Detect which cell encompasses the target text, then output its (X, Y) center coordinate. 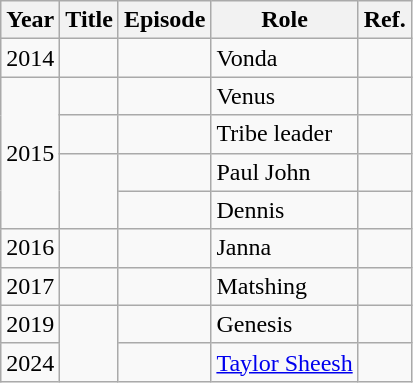
Vonda (284, 58)
2015 (30, 153)
2019 (30, 324)
2017 (30, 286)
Tribe leader (284, 134)
Ref. (384, 20)
Year (30, 20)
Genesis (284, 324)
2016 (30, 248)
Title (90, 20)
Venus (284, 96)
Role (284, 20)
Taylor Sheesh (284, 362)
Matshing (284, 286)
Paul John (284, 172)
2024 (30, 362)
Episode (164, 20)
Janna (284, 248)
2014 (30, 58)
Dennis (284, 210)
